Scan for the cell matching the given text and deliver its (X, Y) coordinate at center. 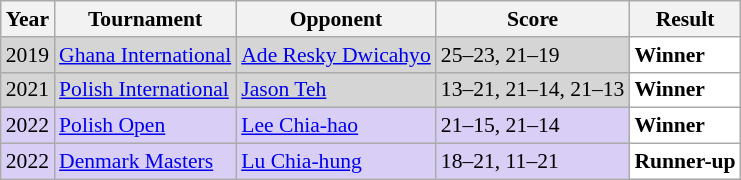
21–15, 21–14 (533, 126)
13–21, 21–14, 21–13 (533, 90)
Score (533, 19)
Polish Open (145, 126)
25–23, 21–19 (533, 55)
Lu Chia-hung (336, 162)
Tournament (145, 19)
Ade Resky Dwicahyo (336, 55)
Ghana International (145, 55)
18–21, 11–21 (533, 162)
Polish International (145, 90)
Denmark Masters (145, 162)
2021 (28, 90)
Year (28, 19)
Lee Chia-hao (336, 126)
Runner-up (684, 162)
Result (684, 19)
Opponent (336, 19)
Jason Teh (336, 90)
2019 (28, 55)
